Provide the (X, Y) coordinate of the cell's center where the given text is located.  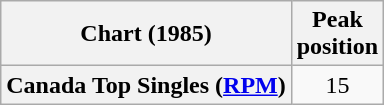
15 (337, 85)
Canada Top Singles (RPM) (146, 85)
Chart (1985) (146, 34)
Peakposition (337, 34)
